Output the (X, Y) coordinate of the center of the cell containing the given text.  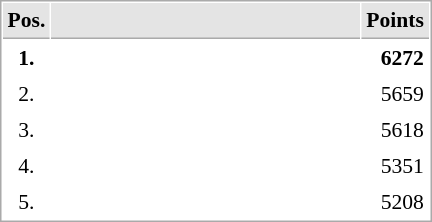
3. (26, 129)
5351 (396, 165)
Points (396, 21)
4. (26, 165)
2. (26, 93)
5208 (396, 201)
6272 (396, 57)
1. (26, 57)
5618 (396, 129)
Pos. (26, 21)
5659 (396, 93)
5. (26, 201)
